Provide the (X, Y) coordinate of the cell's center where the given text is located.  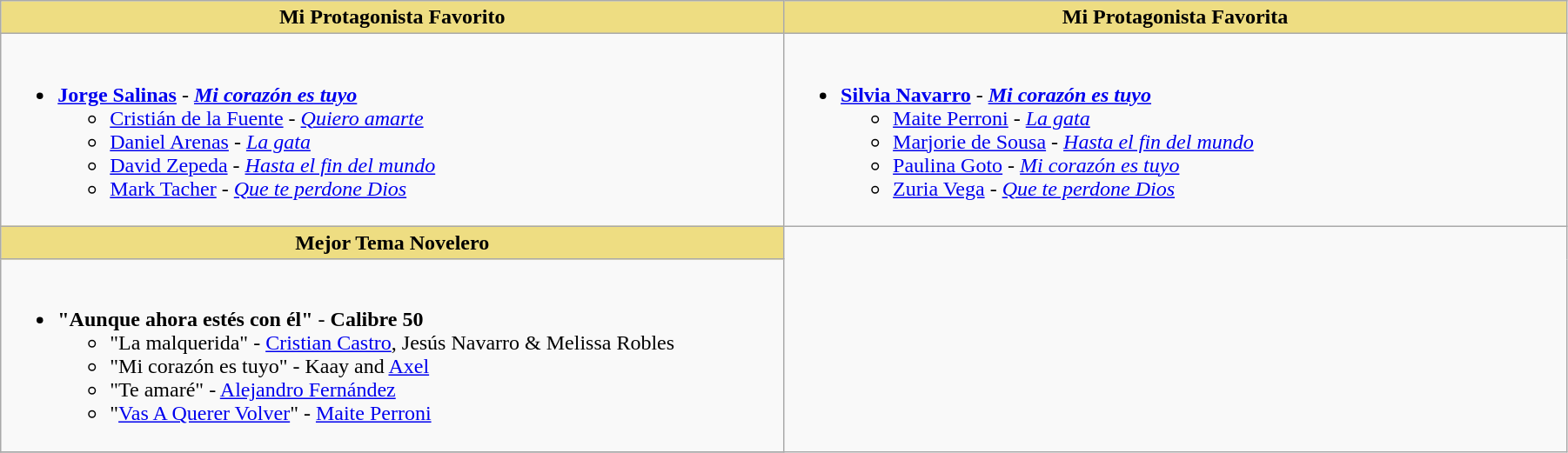
Mi Protagonista Favorita (1176, 17)
Mi Protagonista Favorito (392, 17)
Mejor Tema Novelero (392, 243)
